Identify which cell holds the provided text, then report its (X, Y) central coordinate. 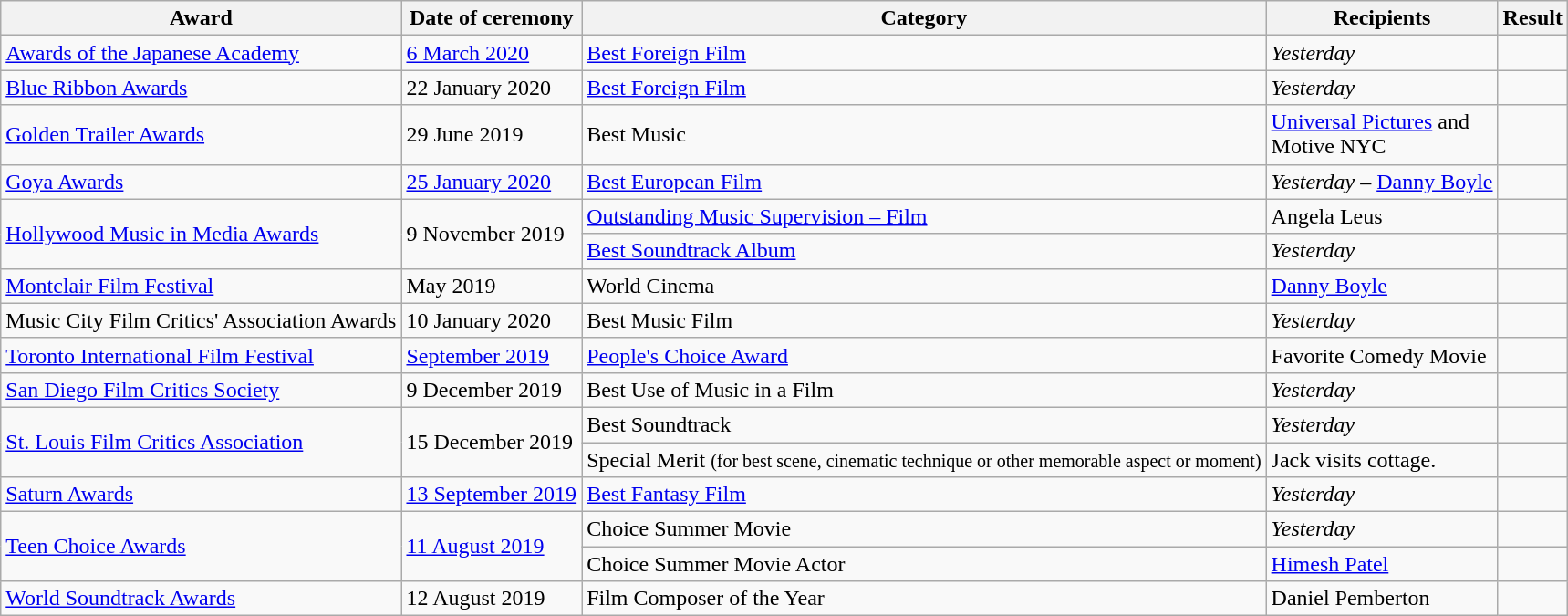
Best Fantasy Film (924, 495)
Recipients (1382, 18)
Result (1532, 18)
10 January 2020 (492, 320)
People's Choice Award (924, 355)
Danny Boyle (1382, 286)
May 2019 (492, 286)
Goya Awards (201, 182)
Date of ceremony (492, 18)
Choice Summer Movie (924, 529)
Saturn Awards (201, 495)
Yesterday – Danny Boyle (1382, 182)
13 September 2019 (492, 495)
Himesh Patel (1382, 564)
Film Composer of the Year (924, 599)
Best Soundtrack (924, 424)
St. Louis Film Critics Association (201, 442)
Best European Film (924, 182)
Best Music Film (924, 320)
Blue Ribbon Awards (201, 88)
Special Merit (for best scene, cinematic technique or other memorable aspect or moment) (924, 459)
Choice Summer Movie Actor (924, 564)
Award (201, 18)
Teen Choice Awards (201, 547)
World Cinema (924, 286)
Montclair Film Festival (201, 286)
22 January 2020 (492, 88)
September 2019 (492, 355)
9 December 2019 (492, 390)
World Soundtrack Awards (201, 599)
29 June 2019 (492, 135)
Best Use of Music in a Film (924, 390)
Daniel Pemberton (1382, 599)
6 March 2020 (492, 53)
Golden Trailer Awards (201, 135)
Awards of the Japanese Academy (201, 53)
Outstanding Music Supervision – Film (924, 216)
12 August 2019 (492, 599)
San Diego Film Critics Society (201, 390)
Toronto International Film Festival (201, 355)
Music City Film Critics' Association Awards (201, 320)
9 November 2019 (492, 234)
15 December 2019 (492, 442)
25 January 2020 (492, 182)
Angela Leus (1382, 216)
Category (924, 18)
11 August 2019 (492, 547)
Best Soundtrack Album (924, 251)
Hollywood Music in Media Awards (201, 234)
Favorite Comedy Movie (1382, 355)
Universal Pictures andMotive NYC (1382, 135)
Jack visits cottage. (1382, 459)
Best Music (924, 135)
